Search for the cell housing the specified text and yield its (X, Y) center coordinate. 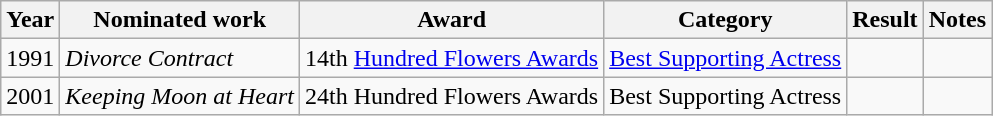
14th Hundred Flowers Awards (452, 58)
Year (30, 20)
Result (885, 20)
24th Hundred Flowers Awards (452, 96)
Category (726, 20)
Award (452, 20)
Keeping Moon at Heart (180, 96)
Divorce Contract (180, 58)
1991 (30, 58)
Nominated work (180, 20)
2001 (30, 96)
Notes (957, 20)
